Output the [X, Y] coordinate of the center of the cell containing the given text.  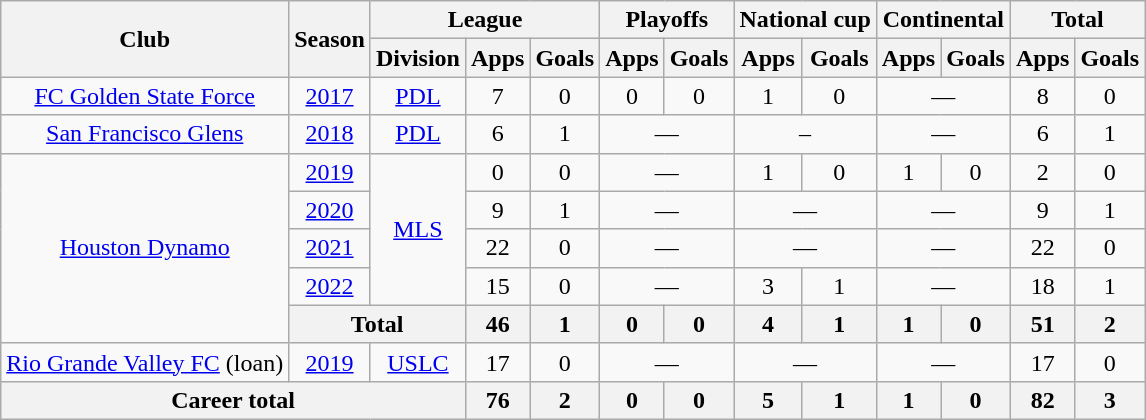
USLC [418, 362]
San Francisco Glens [145, 134]
MLS [418, 229]
51 [1042, 324]
Continental [943, 20]
7 [497, 96]
National cup [805, 20]
5 [768, 400]
4 [768, 324]
2020 [330, 210]
8 [1042, 96]
82 [1042, 400]
Season [330, 39]
League [484, 20]
15 [497, 286]
2021 [330, 248]
Club [145, 39]
– [805, 134]
2022 [330, 286]
18 [1042, 286]
Career total [234, 400]
Division [418, 58]
Rio Grande Valley FC (loan) [145, 362]
2017 [330, 96]
76 [497, 400]
Playoffs [667, 20]
2018 [330, 134]
FC Golden State Force [145, 96]
46 [497, 324]
Houston Dynamo [145, 248]
